For the text-containing cell, return its midpoint in (x, y) coordinate format. 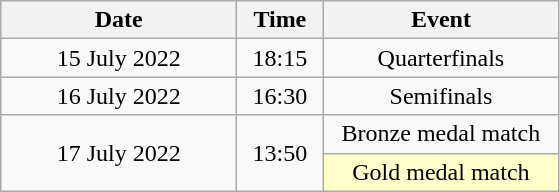
Quarterfinals (441, 58)
13:50 (280, 153)
Date (119, 20)
Time (280, 20)
16:30 (280, 96)
18:15 (280, 58)
16 July 2022 (119, 96)
17 July 2022 (119, 153)
Event (441, 20)
15 July 2022 (119, 58)
Semifinals (441, 96)
Bronze medal match (441, 134)
Gold medal match (441, 172)
